From the cell containing the given text, extract its center point as [X, Y] coordinate. 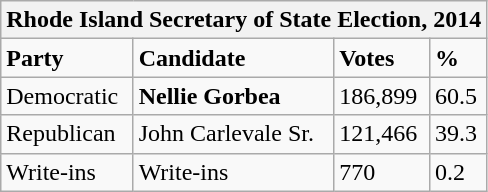
Candidate [234, 58]
Republican [67, 134]
0.2 [458, 172]
770 [382, 172]
186,899 [382, 96]
121,466 [382, 134]
Party [67, 58]
% [458, 58]
Votes [382, 58]
60.5 [458, 96]
Nellie Gorbea [234, 96]
Rhode Island Secretary of State Election, 2014 [244, 20]
Democratic [67, 96]
John Carlevale Sr. [234, 134]
39.3 [458, 134]
